Scan for the cell matching the given text and deliver its (x, y) coordinate at center. 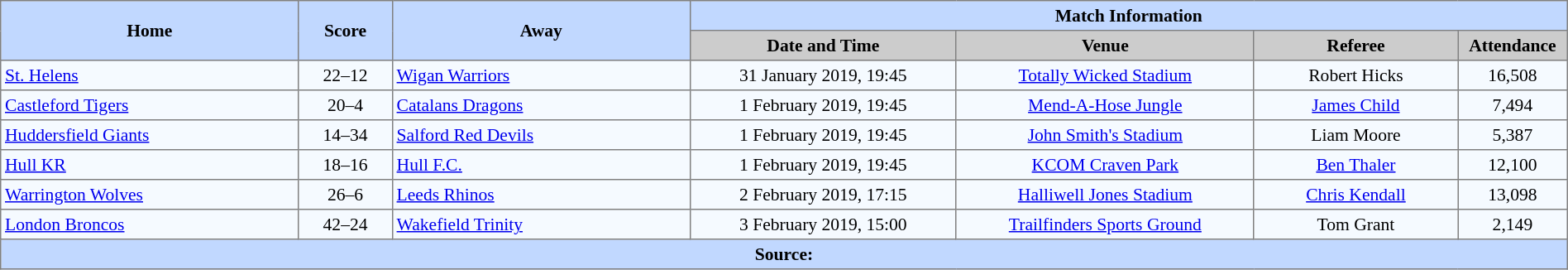
James Child (1355, 105)
2 February 2019, 17:15 (823, 195)
Wigan Warriors (541, 75)
Tom Grant (1355, 224)
42–24 (346, 224)
Wakefield Trinity (541, 224)
7,494 (1513, 105)
Halliwell Jones Stadium (1105, 195)
Salford Red Devils (541, 135)
Away (541, 31)
12,100 (1513, 165)
Huddersfield Giants (150, 135)
Liam Moore (1355, 135)
KCOM Craven Park (1105, 165)
Leeds Rhinos (541, 195)
Match Information (1128, 16)
Catalans Dragons (541, 105)
Warrington Wolves (150, 195)
3 February 2019, 15:00 (823, 224)
22–12 (346, 75)
14–34 (346, 135)
16,508 (1513, 75)
Date and Time (823, 46)
26–6 (346, 195)
Chris Kendall (1355, 195)
Mend-A-Hose Jungle (1105, 105)
Robert Hicks (1355, 75)
Ben Thaler (1355, 165)
Trailfinders Sports Ground (1105, 224)
John Smith's Stadium (1105, 135)
London Broncos (150, 224)
Hull KR (150, 165)
Home (150, 31)
13,098 (1513, 195)
Venue (1105, 46)
Source: (784, 254)
Attendance (1513, 46)
Score (346, 31)
Totally Wicked Stadium (1105, 75)
18–16 (346, 165)
2,149 (1513, 224)
Castleford Tigers (150, 105)
5,387 (1513, 135)
Referee (1355, 46)
20–4 (346, 105)
Hull F.C. (541, 165)
St. Helens (150, 75)
31 January 2019, 19:45 (823, 75)
